Return the (x, y) coordinate for the center point of the cell that contains the specified text.  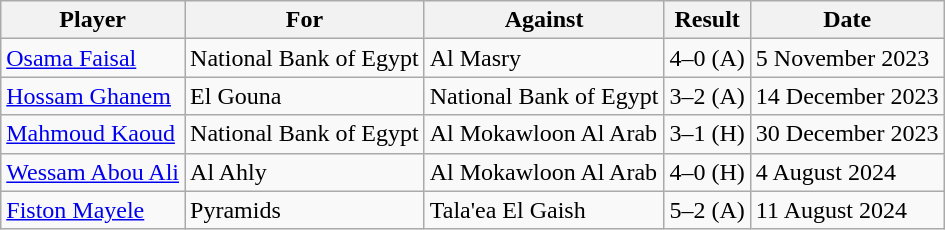
Pyramids (305, 210)
Fiston Mayele (93, 210)
4–0 (A) (707, 58)
4 August 2024 (847, 172)
14 December 2023 (847, 96)
11 August 2024 (847, 210)
5–2 (A) (707, 210)
Hossam Ghanem (93, 96)
Tala'ea El Gaish (544, 210)
3–2 (A) (707, 96)
El Gouna (305, 96)
Against (544, 20)
Al Ahly (305, 172)
Player (93, 20)
For (305, 20)
Mahmoud Kaoud (93, 134)
Osama Faisal (93, 58)
Al Masry (544, 58)
5 November 2023 (847, 58)
30 December 2023 (847, 134)
3–1 (H) (707, 134)
Wessam Abou Ali (93, 172)
Result (707, 20)
Date (847, 20)
4–0 (H) (707, 172)
